Capture the cell that displays the provided text and extract its (X, Y) central coordinate. 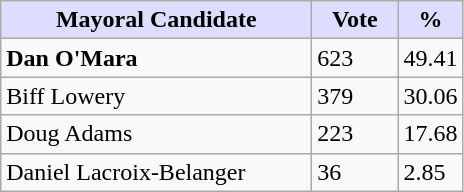
% (430, 20)
49.41 (430, 58)
30.06 (430, 96)
36 (355, 172)
223 (355, 134)
623 (355, 58)
Vote (355, 20)
17.68 (430, 134)
2.85 (430, 172)
Dan O'Mara (156, 58)
Doug Adams (156, 134)
Mayoral Candidate (156, 20)
Daniel Lacroix-Belanger (156, 172)
Biff Lowery (156, 96)
379 (355, 96)
